Output the [x, y] coordinate of the center of the cell containing the given text.  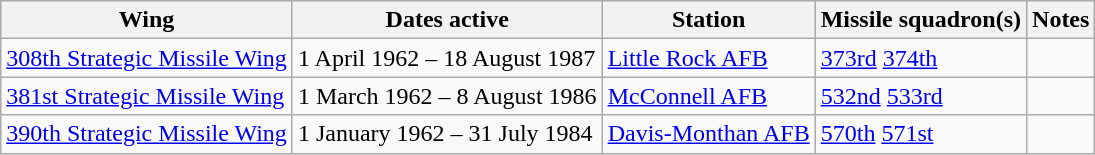
Missile squadron(s) [920, 20]
Dates active [447, 20]
Little Rock AFB [708, 58]
McConnell AFB [708, 96]
390th Strategic Missile Wing [147, 134]
373rd 374th [920, 58]
Wing [147, 20]
Davis-Monthan AFB [708, 134]
308th Strategic Missile Wing [147, 58]
532nd 533rd [920, 96]
1 April 1962 – 18 August 1987 [447, 58]
381st Strategic Missile Wing [147, 96]
1 January 1962 – 31 July 1984 [447, 134]
Notes [1061, 20]
1 March 1962 – 8 August 1986 [447, 96]
570th 571st [920, 134]
Station [708, 20]
